Return [X, Y] of the center of cell containing provided text 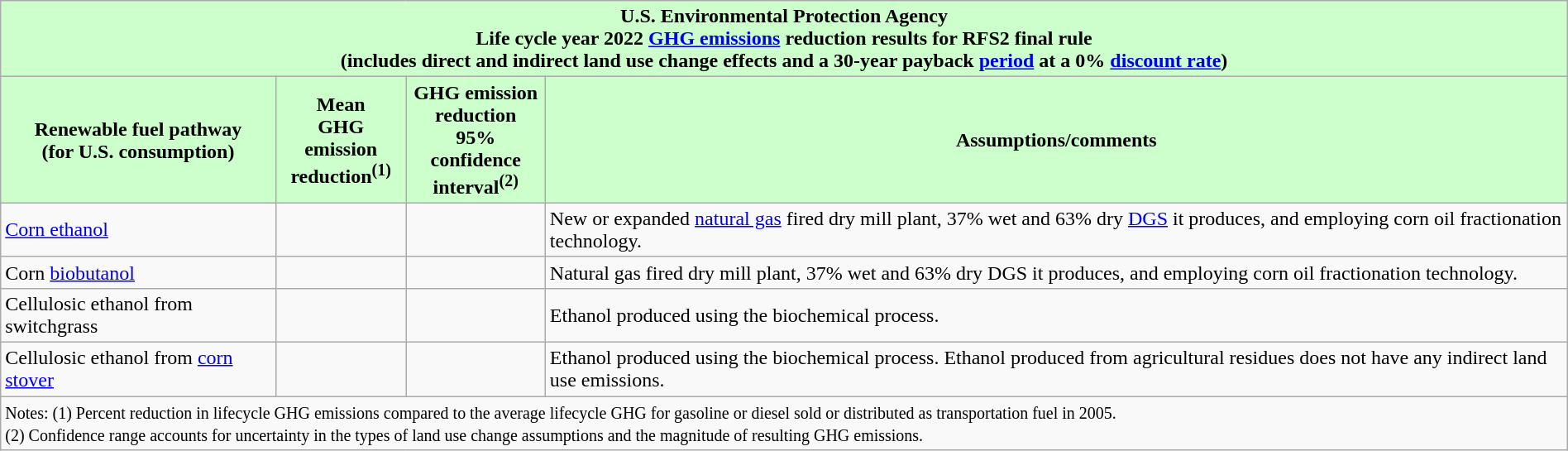
MeanGHG emissionreduction(1) [341, 141]
Assumptions/comments [1056, 141]
Ethanol produced using the biochemical process. [1056, 314]
Cellulosic ethanol from switchgrass [138, 314]
Ethanol produced using the biochemical process. Ethanol produced from agricultural residues does not have any indirect land use emissions. [1056, 369]
Renewable fuel pathway(for U.S. consumption) [138, 141]
Natural gas fired dry mill plant, 37% wet and 63% dry DGS it produces, and employing corn oil fractionation technology. [1056, 272]
GHG emissionreduction95% confidenceinterval(2) [476, 141]
New or expanded natural gas fired dry mill plant, 37% wet and 63% dry DGS it produces, and employing corn oil fractionation technology. [1056, 230]
Cellulosic ethanol from corn stover [138, 369]
Corn ethanol [138, 230]
Corn biobutanol [138, 272]
